Pinpoint the cell where the given text exists, returning its (x, y) midpoint coordinate. 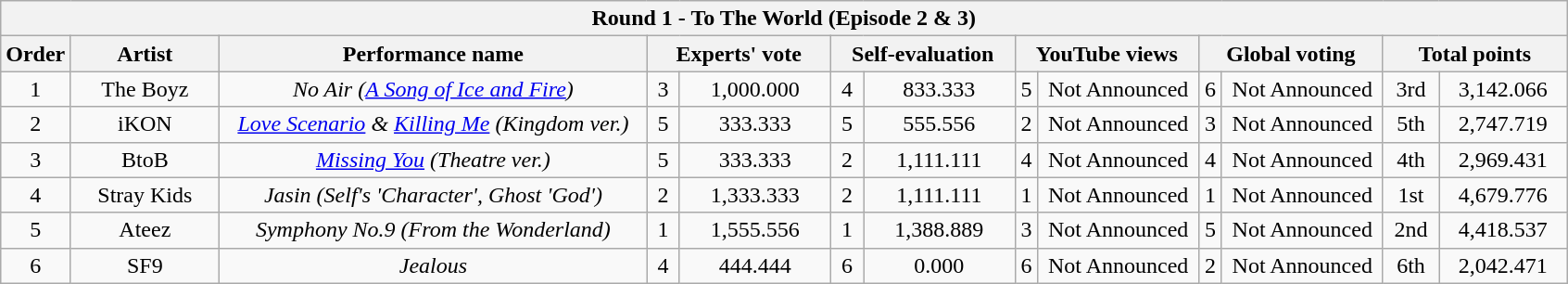
No Air (A Song of Ice and Fire) (434, 89)
2,042.471 (1503, 265)
1,388.889 (940, 230)
1,333.333 (754, 195)
3rd (1410, 89)
Jasin (Self's 'Character', Ghost 'God') (434, 195)
Artist (145, 54)
0.000 (940, 265)
Global voting (1292, 54)
iKON (145, 124)
YouTube views (1106, 54)
Experts' vote (740, 54)
BtoB (145, 160)
3,142.066 (1503, 89)
Stray Kids (145, 195)
Self-evaluation (923, 54)
1,555.556 (754, 230)
Love Scenario & Killing Me (Kingdom ver.) (434, 124)
Missing You (Theatre ver.) (434, 160)
Round 1 - To The World (Episode 2 & 3) (784, 19)
2nd (1410, 230)
833.333 (940, 89)
SF9 (145, 265)
444.444 (754, 265)
Ateez (145, 230)
2,747.719 (1503, 124)
4,679.776 (1503, 195)
1st (1410, 195)
1,000.000 (754, 89)
6th (1410, 265)
The Boyz (145, 89)
555.556 (940, 124)
Performance name (434, 54)
Jealous (434, 265)
4th (1410, 160)
Total points (1475, 54)
4,418.537 (1503, 230)
Symphony No.9 (From the Wonderland) (434, 230)
5th (1410, 124)
2,969.431 (1503, 160)
Order (35, 54)
